Search for the cell housing the specified text and yield its (x, y) center coordinate. 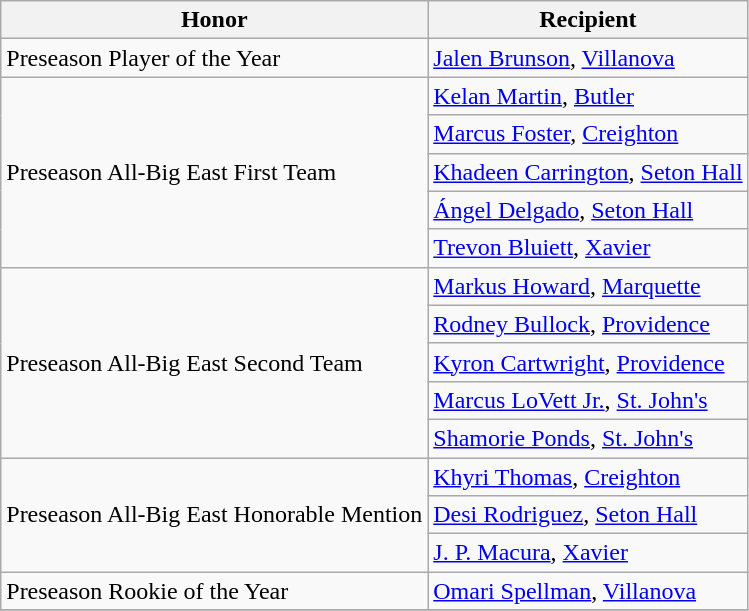
Kyron Cartwright, Providence (588, 362)
Khyri Thomas, Creighton (588, 477)
Preseason All-Big East First Team (214, 172)
Trevon Bluiett, Xavier (588, 248)
Preseason All-Big East Honorable Mention (214, 515)
Preseason Rookie of the Year (214, 591)
Ángel Delgado, Seton Hall (588, 210)
Marcus Foster, Creighton (588, 134)
Jalen Brunson, Villanova (588, 58)
Khadeen Carrington, Seton Hall (588, 172)
Marcus LoVett Jr., St. John's (588, 400)
Preseason All-Big East Second Team (214, 362)
Recipient (588, 20)
Omari Spellman, Villanova (588, 591)
Honor (214, 20)
Desi Rodriguez, Seton Hall (588, 515)
Rodney Bullock, Providence (588, 324)
Markus Howard, Marquette (588, 286)
Kelan Martin, Butler (588, 96)
J. P. Macura, Xavier (588, 553)
Preseason Player of the Year (214, 58)
Shamorie Ponds, St. John's (588, 438)
